Scan for the cell matching the given text and deliver its (x, y) coordinate at center. 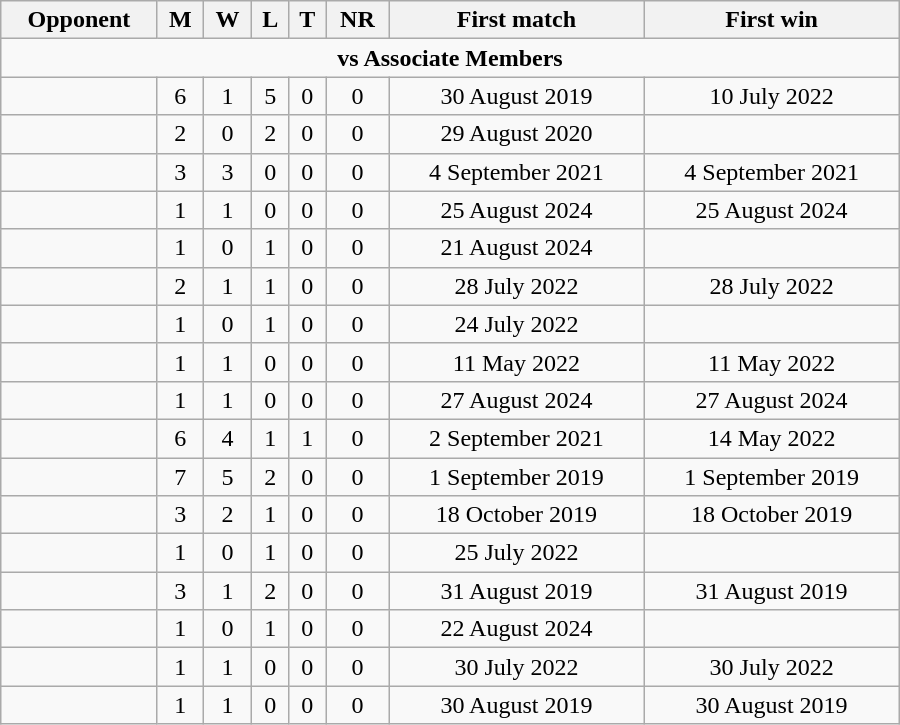
M (180, 20)
First match (516, 20)
22 August 2024 (516, 629)
First win (772, 20)
W (227, 20)
25 July 2022 (516, 553)
29 August 2020 (516, 134)
21 August 2024 (516, 248)
4 (227, 438)
Opponent (79, 20)
NR (358, 20)
10 July 2022 (772, 96)
14 May 2022 (772, 438)
7 (180, 477)
L (270, 20)
T (308, 20)
24 July 2022 (516, 324)
2 September 2021 (516, 438)
vs Associate Members (450, 58)
